Capture the cell that displays the provided text and extract its [X, Y] central coordinate. 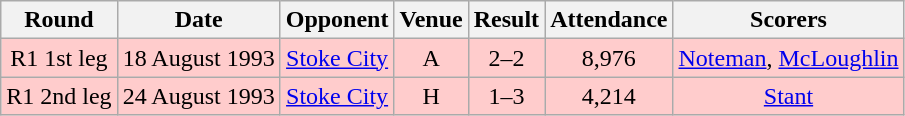
Attendance [609, 20]
A [431, 58]
Scorers [788, 20]
1–3 [506, 96]
H [431, 96]
Noteman, McLoughlin [788, 58]
2–2 [506, 58]
18 August 1993 [198, 58]
8,976 [609, 58]
Round [59, 20]
R1 2nd leg [59, 96]
Date [198, 20]
Stant [788, 96]
4,214 [609, 96]
Result [506, 20]
Opponent [337, 20]
Venue [431, 20]
24 August 1993 [198, 96]
R1 1st leg [59, 58]
